Extract the [X, Y] coordinate from the center of the cell holding the provided text.  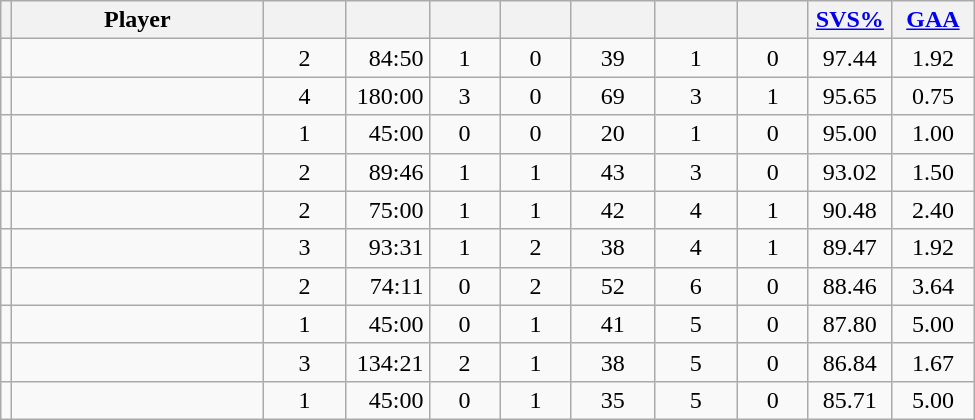
52 [612, 286]
95.00 [850, 134]
0.75 [932, 96]
GAA [932, 20]
95.65 [850, 96]
89.47 [850, 248]
88.46 [850, 286]
39 [612, 58]
90.48 [850, 210]
3.64 [932, 286]
85.71 [850, 400]
84:50 [388, 58]
134:21 [388, 362]
87.80 [850, 324]
75:00 [388, 210]
1.50 [932, 172]
1.00 [932, 134]
97.44 [850, 58]
6 [696, 286]
89:46 [388, 172]
2.40 [932, 210]
43 [612, 172]
Player [138, 20]
93:31 [388, 248]
69 [612, 96]
74:11 [388, 286]
20 [612, 134]
42 [612, 210]
1.67 [932, 362]
41 [612, 324]
86.84 [850, 362]
SVS% [850, 20]
35 [612, 400]
180:00 [388, 96]
93.02 [850, 172]
